Search for the cell housing the specified text and yield its (x, y) center coordinate. 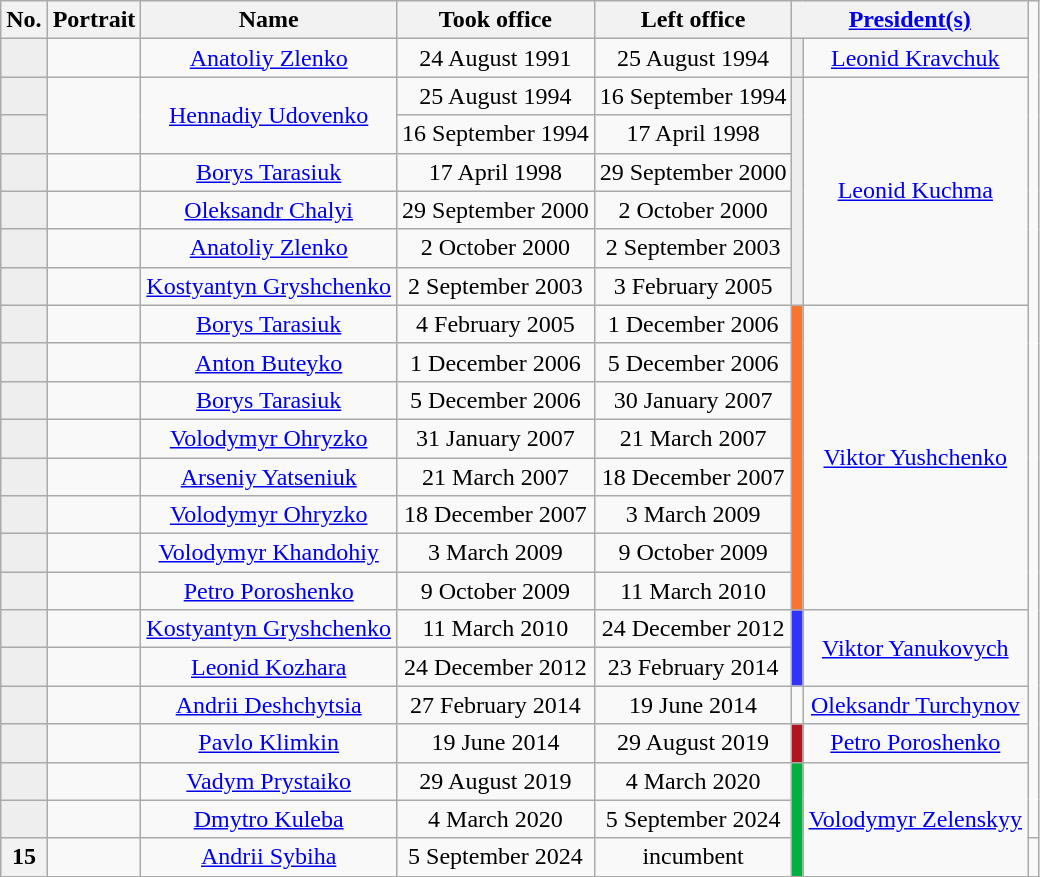
Anton Buteyko (269, 362)
23 February 2014 (693, 667)
30 January 2007 (693, 400)
Name (269, 20)
Volodymyr Zelenskyy (916, 819)
Viktor Yanukovych (916, 648)
Andrii Deshchytsia (269, 705)
Portrait (94, 20)
Volodymyr Khandohiy (269, 553)
incumbent (693, 857)
Leonid Kuchma (916, 191)
Hennadiy Udovenko (269, 115)
Andrii Sybiha (269, 857)
Arseniy Yatseniuk (269, 477)
3 February 2005 (693, 286)
Dmytro Kuleba (269, 819)
Pavlo Klimkin (269, 743)
President(s) (910, 20)
Viktor Yushchenko (916, 457)
31 January 2007 (496, 438)
15 (24, 857)
No. (24, 20)
Took office (496, 20)
4 February 2005 (496, 324)
Oleksandr Chalyi (269, 210)
Left office (693, 20)
Vadym Prystaiko (269, 781)
24 August 1991 (496, 58)
Leonid Kravchuk (916, 58)
27 February 2014 (496, 705)
Leonid Kozhara (269, 667)
Oleksandr Turchynov (916, 705)
